Determine the [X, Y] coordinate at the center of the cell enclosing the given text.  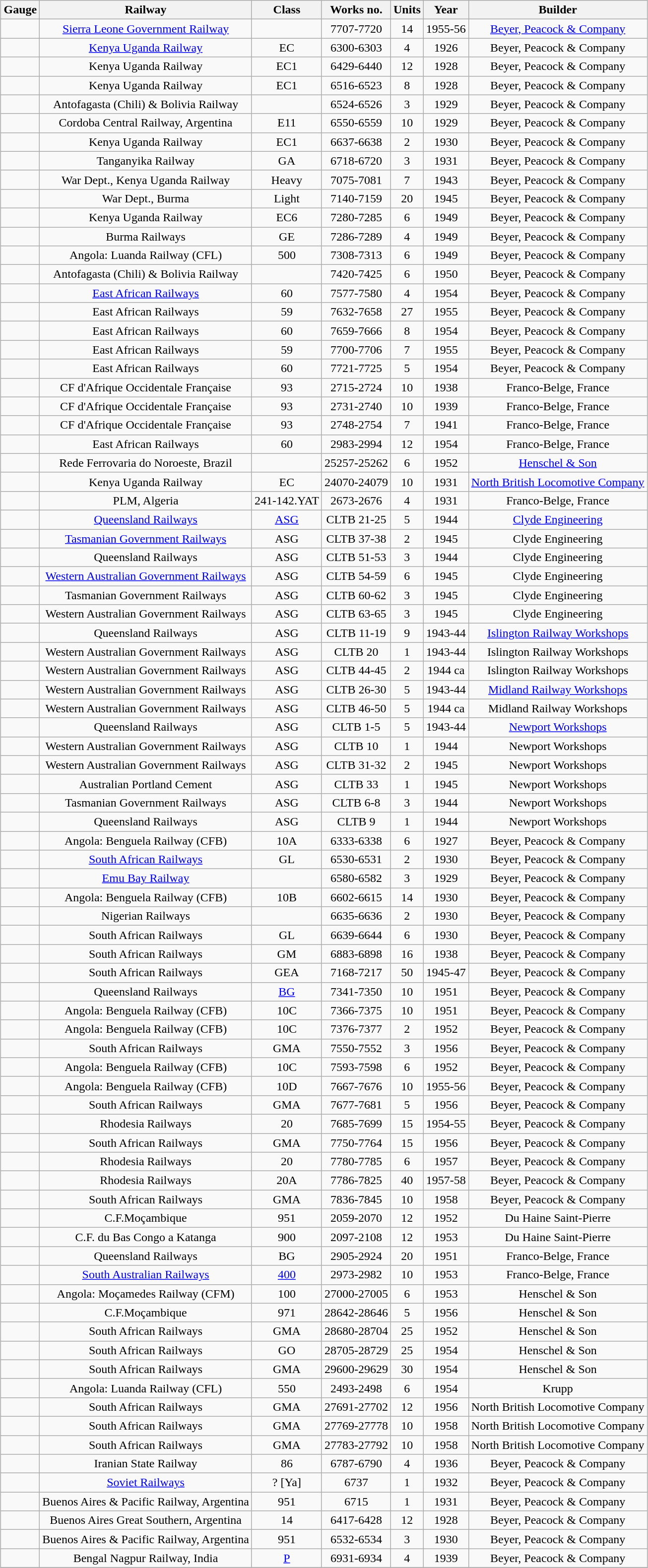
2673-2676 [356, 501]
C.F. du Bas Congo a Katanga [146, 1237]
CLTB 9 [356, 821]
6333-6338 [356, 841]
6787-6790 [356, 1464]
CLTB 21-25 [356, 519]
6550-6559 [356, 123]
900 [287, 1237]
Emu Bay Railway [146, 878]
GM [287, 954]
6639-6644 [356, 935]
1941 [446, 425]
2748-2754 [356, 425]
Nigerian Railways [146, 916]
PLM, Algeria [146, 501]
1936 [446, 1464]
CLTB 44-45 [356, 671]
Australian Portland Cement [146, 784]
550 [287, 1388]
CLTB 33 [356, 784]
CLTB 10 [356, 746]
CLTB 26-30 [356, 690]
2731-2740 [356, 406]
6530-6531 [356, 860]
7577-7580 [356, 293]
War Dept., Kenya Uganda Railway [146, 180]
2493-2498 [356, 1388]
2097-2108 [356, 1237]
South Australian Railways [146, 1275]
Gauge [20, 10]
6516-6523 [356, 85]
10D [287, 1086]
2973-2982 [356, 1275]
7659-7666 [356, 331]
Angola: Moçamedes Railway (CFM) [146, 1294]
2715-2724 [356, 387]
7376-7377 [356, 1029]
7707-7720 [356, 29]
2983-2994 [356, 444]
CLTB 6-8 [356, 803]
6715 [356, 1502]
7685-7699 [356, 1124]
GO [287, 1350]
Class [287, 10]
9 [407, 633]
1943 [446, 180]
1926 [446, 48]
Units [407, 10]
Burma Railways [146, 237]
7721-7725 [356, 369]
28642-28646 [356, 1313]
6524-6526 [356, 104]
28705-28729 [356, 1350]
7550-7552 [356, 1048]
Krupp [558, 1388]
7632-7658 [356, 312]
30 [407, 1369]
24070-24079 [356, 482]
Light [287, 198]
War Dept., Burma [146, 198]
27000-27005 [356, 1294]
10A [287, 841]
29600-29629 [356, 1369]
16 [407, 954]
7677-7681 [356, 1105]
1927 [446, 841]
6300-6303 [356, 48]
241-142.YAT [287, 501]
Bengal Nagpur Railway, India [146, 1558]
6931-6934 [356, 1558]
500 [287, 255]
1954-55 [446, 1124]
6737 [356, 1483]
7780-7785 [356, 1162]
7366-7375 [356, 1010]
6637-6638 [356, 142]
Sierra Leone Government Railway [146, 29]
7308-7313 [356, 255]
E11 [287, 123]
CLTB 37-38 [356, 538]
GA [287, 161]
86 [287, 1464]
40 [407, 1181]
CLTB 54-59 [356, 576]
CLTB 11-19 [356, 633]
7700-7706 [356, 350]
CLTB 60-62 [356, 595]
6602-6615 [356, 897]
7750-7764 [356, 1142]
1932 [446, 1483]
25257-25262 [356, 463]
7667-7676 [356, 1086]
27769-27778 [356, 1426]
1957-58 [446, 1181]
GE [287, 237]
2059-2070 [356, 1218]
20A [287, 1181]
Heavy [287, 180]
Iranian State Railway [146, 1464]
Buenos Aires Great Southern, Argentina [146, 1520]
CLTB 63-65 [356, 614]
Year [446, 10]
Rede Ferrovaria do Noroeste, Brazil [146, 463]
7168-7217 [356, 973]
6429-6440 [356, 66]
CLTB 1-5 [356, 727]
1957 [446, 1162]
CLTB 51-53 [356, 558]
7593-7598 [356, 1067]
7420-7425 [356, 274]
7280-7285 [356, 217]
28680-28704 [356, 1331]
6718-6720 [356, 161]
6635-6636 [356, 916]
6532-6534 [356, 1539]
7341-7350 [356, 992]
Builder [558, 10]
7140-7159 [356, 198]
100 [287, 1294]
1945-47 [446, 973]
Soviet Railways [146, 1483]
27783-27792 [356, 1445]
50 [407, 973]
CLTB 31-32 [356, 765]
P [287, 1558]
Railway [146, 10]
CLTB 20 [356, 652]
Tanganyika Railway [146, 161]
GEA [287, 973]
Works no. [356, 10]
6417-6428 [356, 1520]
971 [287, 1313]
7075-7081 [356, 180]
? [Ya] [287, 1483]
6883-6898 [356, 954]
6580-6582 [356, 878]
Cordoba Central Railway, Argentina [146, 123]
10B [287, 897]
2905-2924 [356, 1256]
400 [287, 1275]
27691-27702 [356, 1407]
EC6 [287, 217]
7836-7845 [356, 1199]
7286-7289 [356, 237]
7786-7825 [356, 1181]
CLTB 46-50 [356, 708]
27 [407, 312]
1950 [446, 274]
